Search for the cell housing the specified text and yield its (X, Y) center coordinate. 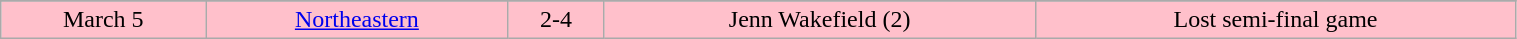
Jenn Wakefield (2) (820, 20)
March 5 (104, 20)
2-4 (556, 20)
Lost semi-final game (1276, 20)
Northeastern (357, 20)
